Capture the cell that displays the provided text and extract its [x, y] central coordinate. 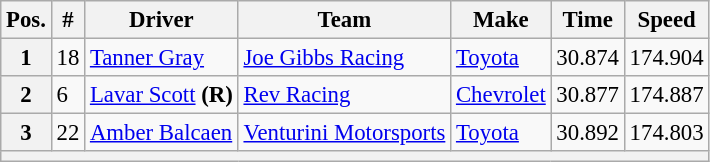
Make [501, 20]
174.887 [666, 95]
Pos. [26, 20]
Chevrolet [501, 95]
Amber Balcaen [162, 133]
174.904 [666, 58]
174.803 [666, 133]
Lavar Scott (R) [162, 95]
18 [68, 58]
Tanner Gray [162, 58]
Time [588, 20]
6 [68, 95]
Venturini Motorsports [344, 133]
Driver [162, 20]
Rev Racing [344, 95]
# [68, 20]
Team [344, 20]
22 [68, 133]
Joe Gibbs Racing [344, 58]
30.874 [588, 58]
3 [26, 133]
1 [26, 58]
30.877 [588, 95]
Speed [666, 20]
2 [26, 95]
30.892 [588, 133]
